Output the (X, Y) coordinate of the center of the cell containing the given text.  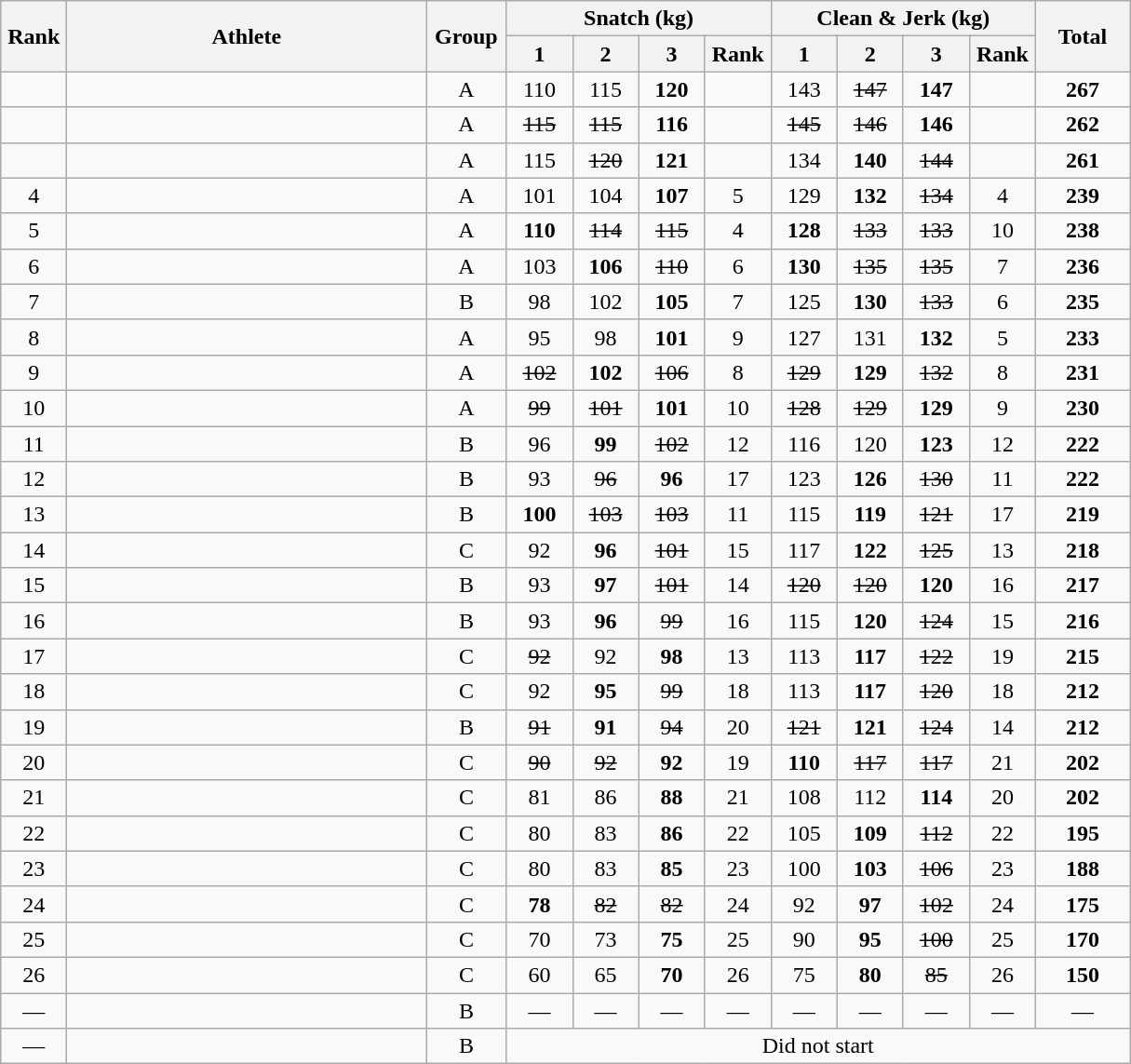
230 (1082, 408)
Group (466, 36)
170 (1082, 939)
218 (1082, 550)
188 (1082, 869)
215 (1082, 656)
119 (869, 515)
217 (1082, 586)
65 (605, 975)
104 (605, 195)
143 (804, 89)
109 (869, 833)
239 (1082, 195)
94 (672, 727)
Snatch (kg) (639, 19)
238 (1082, 231)
81 (540, 798)
78 (540, 904)
Total (1082, 36)
140 (869, 160)
231 (1082, 372)
Athlete (247, 36)
233 (1082, 337)
144 (936, 160)
216 (1082, 621)
195 (1082, 833)
60 (540, 975)
261 (1082, 160)
Clean & Jerk (kg) (903, 19)
150 (1082, 975)
127 (804, 337)
235 (1082, 302)
236 (1082, 266)
108 (804, 798)
262 (1082, 125)
131 (869, 337)
107 (672, 195)
Did not start (818, 1046)
88 (672, 798)
145 (804, 125)
219 (1082, 515)
175 (1082, 904)
267 (1082, 89)
126 (869, 479)
73 (605, 939)
